Detect which cell encompasses the target text, then output its (x, y) center coordinate. 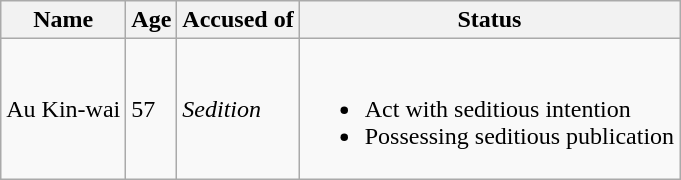
Age (152, 20)
Act with seditious intentionPossessing seditious publication (489, 109)
Name (64, 20)
Sedition (238, 109)
Au Kin-wai (64, 109)
Accused of (238, 20)
57 (152, 109)
Status (489, 20)
